Determine the [X, Y] coordinate at the center of the cell enclosing the given text.  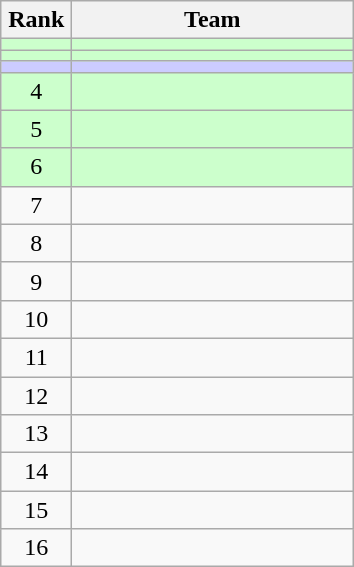
12 [36, 395]
4 [36, 91]
Team [212, 20]
Rank [36, 20]
13 [36, 434]
10 [36, 319]
9 [36, 281]
16 [36, 548]
5 [36, 129]
6 [36, 167]
11 [36, 357]
15 [36, 510]
7 [36, 205]
14 [36, 472]
8 [36, 243]
